Determine the [X, Y] coordinate at the center of the cell enclosing the given text.  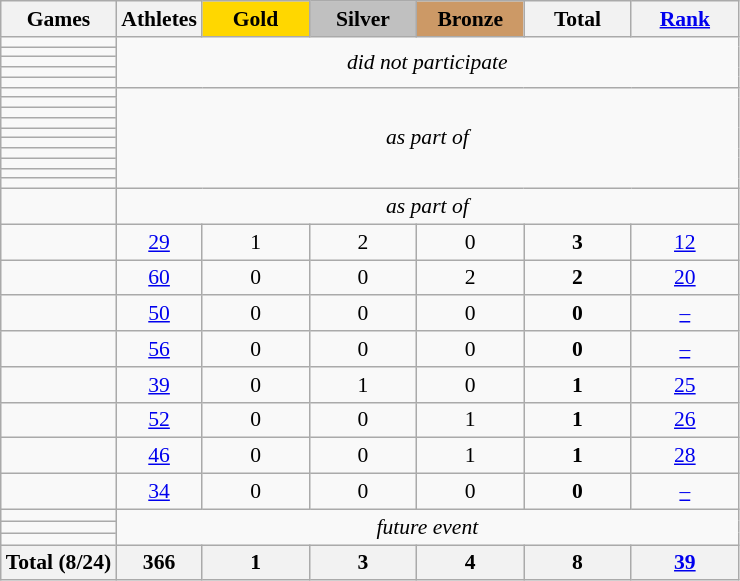
28 [684, 456]
50 [159, 314]
Total (8/24) [58, 563]
Silver [362, 19]
29 [159, 242]
25 [684, 385]
60 [159, 278]
52 [159, 420]
56 [159, 349]
Total [578, 19]
46 [159, 456]
12 [684, 242]
34 [159, 492]
8 [578, 563]
Bronze [470, 19]
did not participate [427, 62]
4 [470, 563]
Athletes [159, 19]
26 [684, 420]
Rank [684, 19]
future event [427, 527]
Games [58, 19]
366 [159, 563]
Gold [256, 19]
20 [684, 278]
